Return the (x, y) coordinate for the center point of the cell that contains the specified text.  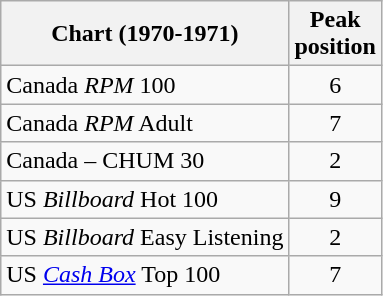
Chart (1970-1971) (145, 34)
Canada – CHUM 30 (145, 161)
Peakposition (335, 34)
Canada RPM Adult (145, 123)
US Billboard Hot 100 (145, 199)
9 (335, 199)
US Billboard Easy Listening (145, 237)
US Cash Box Top 100 (145, 275)
Canada RPM 100 (145, 85)
6 (335, 85)
